Return the [x, y] coordinate for the center point of the cell that contains the specified text.  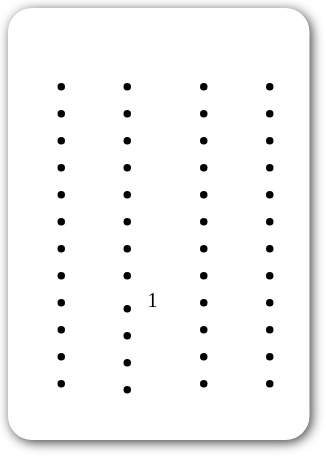
1 [122, 224]
